From the cell containing the given text, extract its center point as [x, y] coordinate. 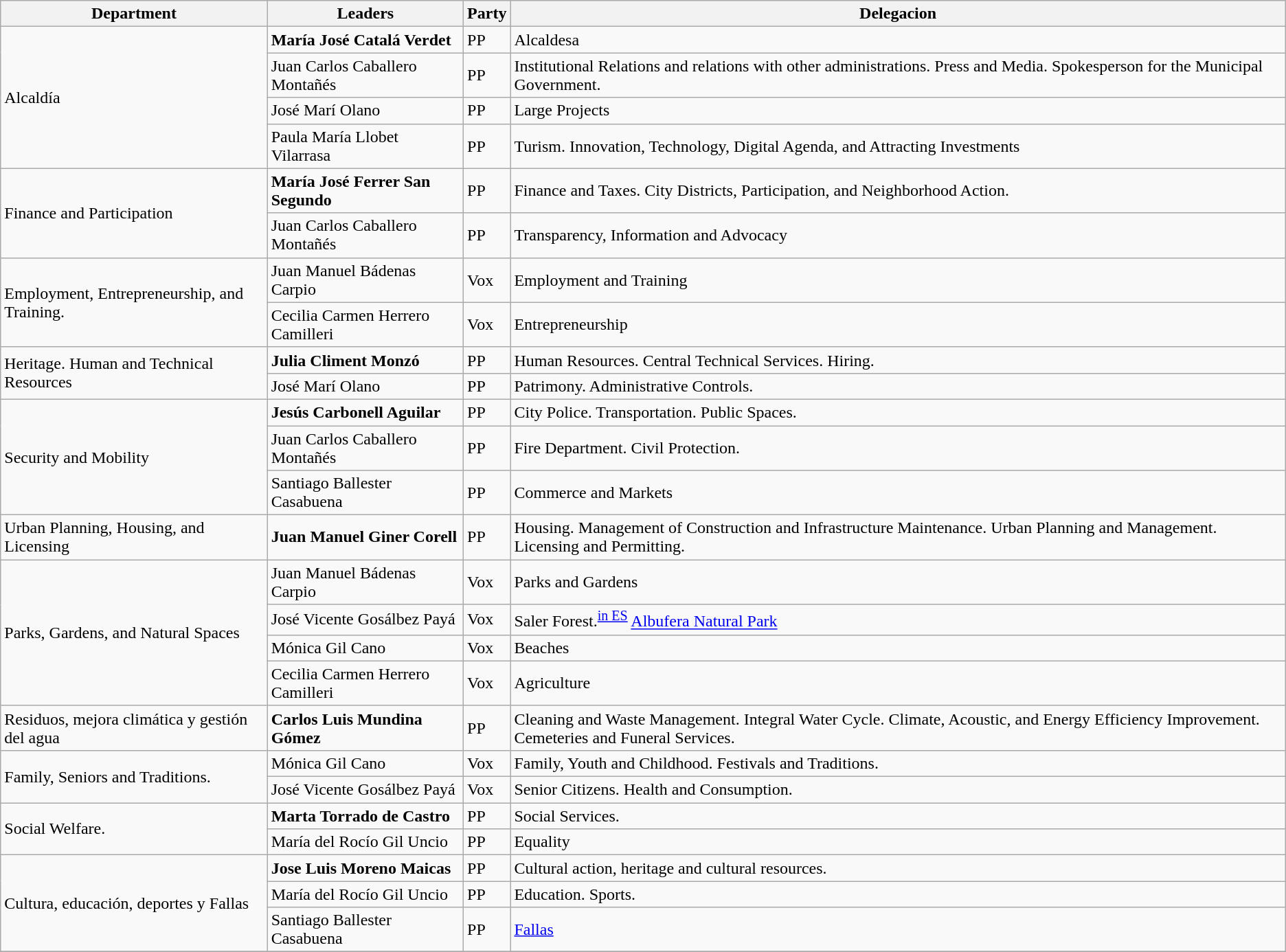
Delegacion [898, 14]
Beaches [898, 648]
María José Catalá Verdet [365, 40]
Education. Sports. [898, 894]
Marta Torrado de Castro [365, 816]
Human Resources. Central Technical Services. Hiring. [898, 360]
Leaders [365, 14]
Jesús Carbonell Aguilar [365, 412]
Paula María Llobet Vilarrasa [365, 146]
Finance and Participation [134, 213]
Turism. Innovation, Technology, Digital Agenda, and Attracting Investments [898, 146]
Parks and Gardens [898, 582]
Fire Department. Civil Protection. [898, 448]
Parks, Gardens, and Natural Spaces [134, 633]
Department [134, 14]
Jose Luis Moreno Maicas [365, 868]
Alcaldesa [898, 40]
Family, Youth and Childhood. Festivals and Traditions. [898, 763]
Entrepreneurship [898, 324]
Heritage. Human and Technical Resources [134, 373]
Cleaning and Waste Management. Integral Water Cycle. Climate, Acoustic, and Energy Efficiency Improvement. Cemeteries and Funeral Services. [898, 728]
Employment and Training [898, 280]
Transparency, Information and Advocacy [898, 235]
Alcaldía [134, 98]
Security and Mobility [134, 457]
Equality [898, 842]
Housing. Management of Construction and Infrastructure Maintenance. Urban Planning and Management. Licensing and Permitting. [898, 537]
Employment, Entrepreneurship, and Training. [134, 302]
Senior Citizens. Health and Consumption. [898, 790]
Fallas [898, 930]
Agriculture [898, 683]
Large Projects [898, 111]
Social Welfare. [134, 829]
Cultura, educación, deportes y Fallas [134, 904]
Patrimony. Administrative Controls. [898, 386]
Julia Climent Monzó [365, 360]
María José Ferrer San Segundo [365, 191]
Urban Planning, Housing, and Licensing [134, 537]
Institutional Relations and relations with other administrations. Press and Media. Spokesperson for the Municipal Government. [898, 76]
Party [487, 14]
Cultural action, heritage and cultural resources. [898, 868]
Family, Seniors and Traditions. [134, 776]
Residuos, mejora climática y gestión del agua [134, 728]
Saler Forest.in ES Albufera Natural Park [898, 620]
Commerce and Markets [898, 493]
Carlos Luis Mundina Gómez [365, 728]
Finance and Taxes. City Districts, Participation, and Neighborhood Action. [898, 191]
Social Services. [898, 816]
Juan Manuel Giner Corell [365, 537]
City Police. Transportation. Public Spaces. [898, 412]
